Find where the given text appears and provide that cell's center as [x, y] coordinate. 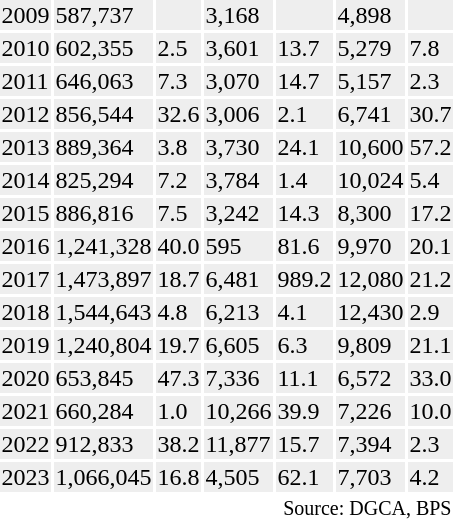
587,737 [104, 15]
2009 [26, 15]
3,730 [238, 147]
653,845 [104, 378]
2021 [26, 411]
2019 [26, 345]
6,572 [370, 378]
6,741 [370, 114]
30.7 [430, 114]
40.0 [178, 246]
4.2 [430, 477]
886,816 [104, 213]
3,784 [238, 180]
5,279 [370, 48]
2023 [26, 477]
2.1 [304, 114]
3,006 [238, 114]
1,241,328 [104, 246]
1.4 [304, 180]
2014 [26, 180]
81.6 [304, 246]
12,080 [370, 279]
10,600 [370, 147]
4,898 [370, 15]
6,605 [238, 345]
8,300 [370, 213]
4,505 [238, 477]
2011 [26, 81]
3,242 [238, 213]
12,430 [370, 312]
2016 [26, 246]
7.8 [430, 48]
21.2 [430, 279]
14.7 [304, 81]
24.1 [304, 147]
7,226 [370, 411]
889,364 [104, 147]
1,544,643 [104, 312]
11,877 [238, 444]
2018 [26, 312]
2012 [26, 114]
912,833 [104, 444]
10,266 [238, 411]
9,970 [370, 246]
13.7 [304, 48]
660,284 [104, 411]
1,473,897 [104, 279]
17.2 [430, 213]
7,336 [238, 378]
2022 [26, 444]
20.1 [430, 246]
5.4 [430, 180]
2015 [26, 213]
3,168 [238, 15]
19.7 [178, 345]
7.2 [178, 180]
7,703 [370, 477]
2013 [26, 147]
825,294 [104, 180]
1,066,045 [104, 477]
4.1 [304, 312]
2017 [26, 279]
2.5 [178, 48]
5,157 [370, 81]
16.8 [178, 477]
6,213 [238, 312]
15.7 [304, 444]
18.7 [178, 279]
38.2 [178, 444]
2020 [26, 378]
989.2 [304, 279]
602,355 [104, 48]
39.9 [304, 411]
62.1 [304, 477]
3.8 [178, 147]
1,240,804 [104, 345]
3,601 [238, 48]
1.0 [178, 411]
856,544 [104, 114]
33.0 [430, 378]
10.0 [430, 411]
2010 [26, 48]
6,481 [238, 279]
9,809 [370, 345]
14.3 [304, 213]
2.9 [430, 312]
7,394 [370, 444]
595 [238, 246]
57.2 [430, 147]
21.1 [430, 345]
32.6 [178, 114]
10,024 [370, 180]
6.3 [304, 345]
7.5 [178, 213]
7.3 [178, 81]
47.3 [178, 378]
4.8 [178, 312]
3,070 [238, 81]
11.1 [304, 378]
646,063 [104, 81]
